From the cell containing the given text, extract its center point as (X, Y) coordinate. 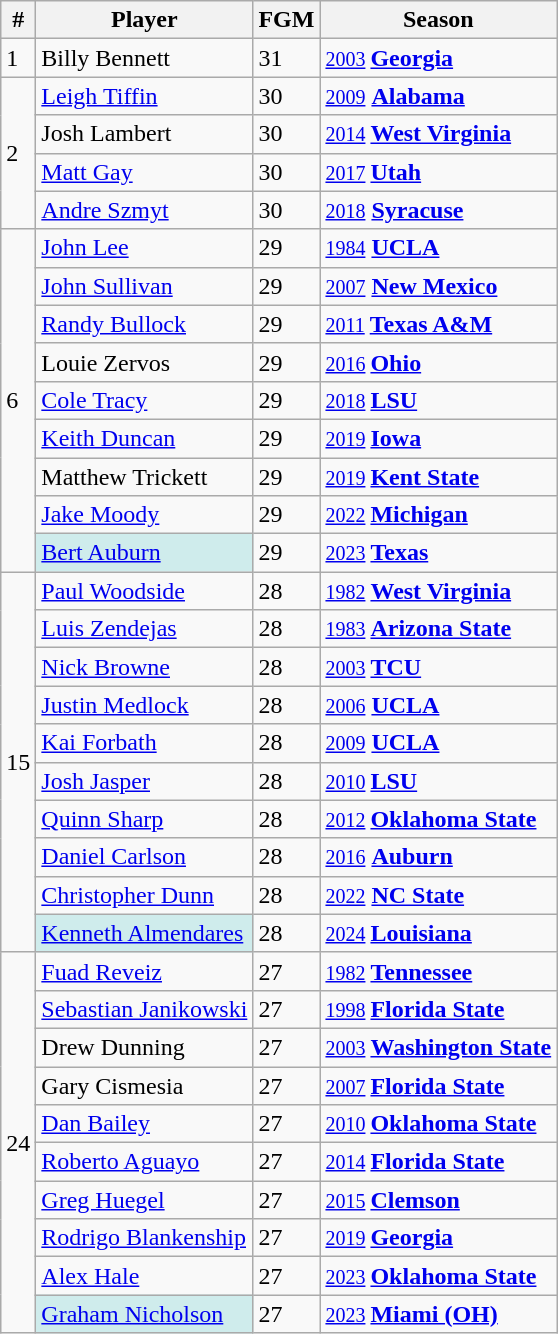
Season (438, 20)
Josh Jasper (144, 781)
Greg Huegel (144, 1200)
Cole Tracy (144, 400)
Keith Duncan (144, 438)
2016 Auburn (438, 857)
Kai Forbath (144, 743)
2006 UCLA (438, 705)
1984 UCLA (438, 248)
2019 Iowa (438, 438)
2019 Georgia (438, 1238)
Paul Woodside (144, 591)
Randy Bullock (144, 324)
6 (18, 400)
31 (286, 58)
2018 LSU (438, 400)
2024 Louisiana (438, 933)
Kenneth Almendares (144, 933)
Andre Szmyt (144, 210)
# (18, 20)
2011 Texas A&M (438, 324)
2012 Oklahoma State (438, 819)
2009 Alabama (438, 96)
1983 Arizona State (438, 629)
2015 Clemson (438, 1200)
Billy Bennett (144, 58)
Christopher Dunn (144, 895)
1 (18, 58)
2003 Georgia (438, 58)
Louie Zervos (144, 362)
Alex Hale (144, 1276)
Sebastian Janikowski (144, 1009)
John Lee (144, 248)
2003 TCU (438, 667)
Luis Zendejas (144, 629)
Matthew Trickett (144, 477)
2018 Syracuse (438, 210)
Leigh Tiffin (144, 96)
2010 Oklahoma State (438, 1124)
1998 Florida State (438, 1009)
Player (144, 20)
Rodrigo Blankenship (144, 1238)
2017 Utah (438, 172)
2009 UCLA (438, 743)
2022 NC State (438, 895)
2016 Ohio (438, 362)
2023 Miami (OH) (438, 1314)
John Sullivan (144, 286)
24 (18, 1142)
Gary Cismesia (144, 1085)
Drew Dunning (144, 1047)
Graham Nicholson (144, 1314)
FGM (286, 20)
Jake Moody (144, 515)
2 (18, 153)
2014 West Virginia (438, 134)
2022 Michigan (438, 515)
Josh Lambert (144, 134)
Daniel Carlson (144, 857)
2014 Florida State (438, 1162)
Roberto Aguayo (144, 1162)
Matt Gay (144, 172)
Justin Medlock (144, 705)
1982 West Virginia (438, 591)
2007 New Mexico (438, 286)
2007 Florida State (438, 1085)
1982 Tennessee (438, 971)
2003 Washington State (438, 1047)
Dan Bailey (144, 1124)
2010 LSU (438, 781)
Fuad Reveiz (144, 971)
2023 Texas (438, 553)
Quinn Sharp (144, 819)
2023 Oklahoma State (438, 1276)
Bert Auburn (144, 553)
Nick Browne (144, 667)
2019 Kent State (438, 477)
15 (18, 762)
